Pinpoint the cell where the given text exists, returning its (X, Y) midpoint coordinate. 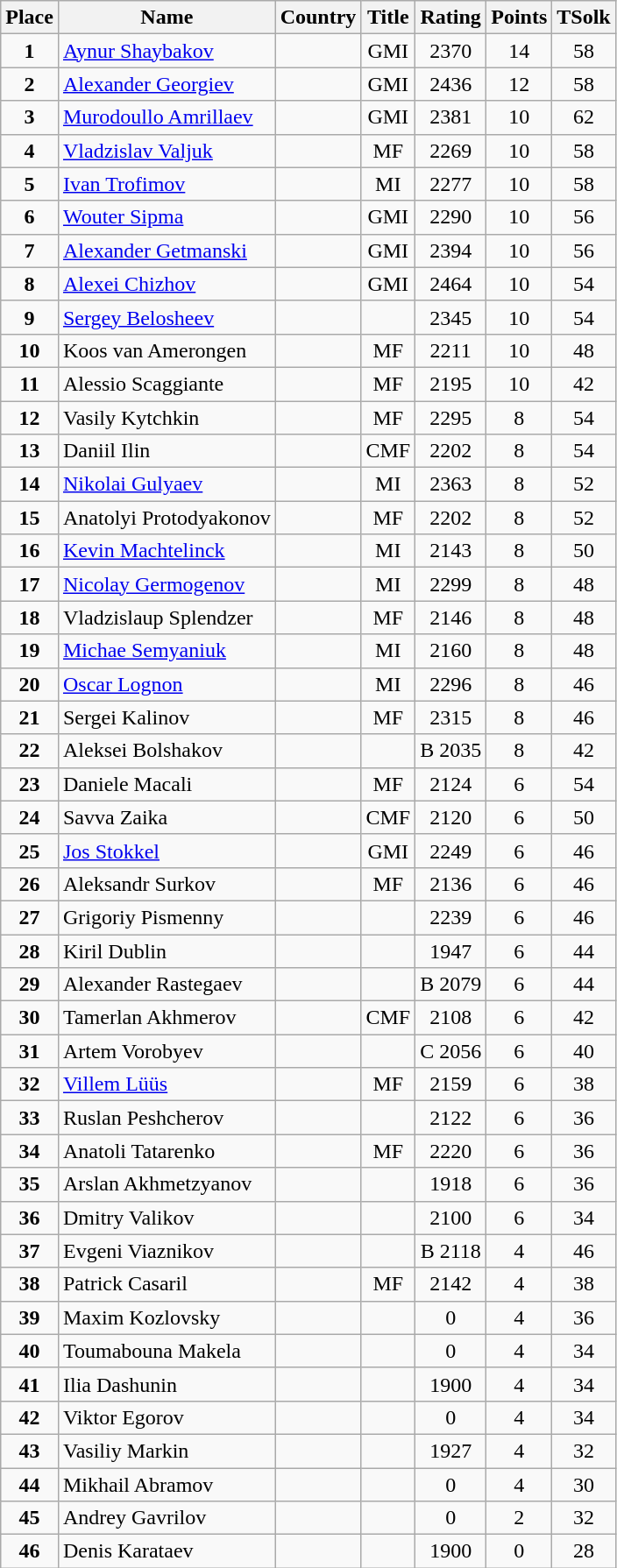
2239 (450, 917)
2195 (450, 384)
3 (30, 117)
19 (30, 651)
2363 (450, 484)
9 (30, 317)
Dmitry Valikov (167, 1218)
Michae Semyaniuk (167, 651)
Sergei Kalinov (167, 717)
Tamerlan Akhmerov (167, 1018)
Grigoriy Pismenny (167, 917)
27 (30, 917)
Nicolay Germogenov (167, 584)
Patrick Casaril (167, 1284)
31 (30, 1051)
Toumabouna Makela (167, 1351)
Aleksei Bolshakov (167, 751)
Maxim Kozlovsky (167, 1317)
2136 (450, 884)
2315 (450, 717)
2296 (450, 684)
Wouter Sipma (167, 217)
2436 (450, 84)
Ilia Dashunin (167, 1384)
20 (30, 684)
2100 (450, 1218)
Ivan Trofimov (167, 184)
7 (30, 251)
Oscar Lognon (167, 684)
Title (388, 18)
11 (30, 384)
62 (584, 117)
2211 (450, 350)
Alexander Georgiev (167, 84)
2295 (450, 418)
Aynur Shaybakov (167, 51)
С 2056 (450, 1051)
1927 (450, 1451)
16 (30, 551)
45 (30, 1518)
Daniele Macali (167, 784)
Aleksandr Surkov (167, 884)
Place (30, 18)
2124 (450, 784)
Denis Karataev (167, 1551)
Anatoli Tatarenko (167, 1151)
Daniil Ilin (167, 451)
B 2035 (450, 751)
37 (30, 1251)
Viktor Egorov (167, 1417)
Rating (450, 18)
Sergey Belosheev (167, 317)
22 (30, 751)
Andrey Gavrilov (167, 1518)
33 (30, 1118)
2394 (450, 251)
Evgeni Viaznikov (167, 1251)
2122 (450, 1118)
2249 (450, 851)
17 (30, 584)
2160 (450, 651)
Mikhail Abramov (167, 1485)
Alexei Chizhov (167, 284)
41 (30, 1384)
39 (30, 1317)
Vladzislav Valjuk (167, 151)
Kiril Dublin (167, 950)
Alessio Scaggiante (167, 384)
Alexander Rastegaev (167, 985)
15 (30, 518)
5 (30, 184)
2345 (450, 317)
В 2118 (450, 1251)
2290 (450, 217)
13 (30, 451)
2143 (450, 551)
Koos van Amerongen (167, 350)
Vladzislauр Splendzer (167, 618)
2120 (450, 817)
Country (318, 18)
Vasily Kytchkin (167, 418)
2299 (450, 584)
23 (30, 784)
29 (30, 985)
Villem Lüüs (167, 1084)
2277 (450, 184)
TSolk (584, 18)
2220 (450, 1151)
Name (167, 18)
26 (30, 884)
Kevin Machtelinck (167, 551)
2464 (450, 284)
Jos Stokkel (167, 851)
Anatolyi Protodyakonov (167, 518)
1918 (450, 1184)
35 (30, 1184)
Points (519, 18)
2269 (450, 151)
В 2079 (450, 985)
Savva Zaika (167, 817)
2142 (450, 1284)
Ruslan Peshcherov (167, 1118)
1947 (450, 950)
Artem Vorobyev (167, 1051)
2370 (450, 51)
18 (30, 618)
1 (30, 51)
2381 (450, 117)
2108 (450, 1018)
2146 (450, 618)
Murodoullo Amrillaev (167, 117)
Arslan Akhmetzyanov (167, 1184)
Vasiliy Markin (167, 1451)
24 (30, 817)
43 (30, 1451)
Alexander Getmanski (167, 251)
Nikolai Gulyaev (167, 484)
21 (30, 717)
25 (30, 851)
2159 (450, 1084)
